Determine the (x, y) coordinate at the center of the cell enclosing the given text.  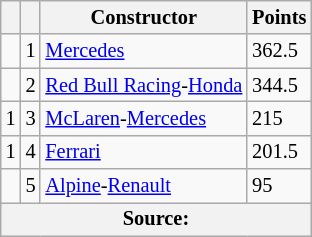
362.5 (279, 51)
Ferrari (144, 152)
4 (31, 152)
Mercedes (144, 51)
3 (31, 118)
Alpine-Renault (144, 186)
2 (31, 85)
215 (279, 118)
McLaren-Mercedes (144, 118)
95 (279, 186)
Red Bull Racing-Honda (144, 85)
201.5 (279, 152)
5 (31, 186)
Points (279, 17)
Constructor (144, 17)
344.5 (279, 85)
Source: (156, 219)
